From the cell containing the given text, extract its center point as [X, Y] coordinate. 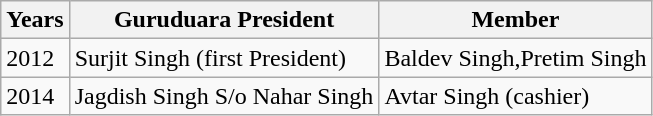
Avtar Singh (cashier) [516, 96]
Surjit Singh (first President) [224, 58]
2014 [35, 96]
2012 [35, 58]
Baldev Singh,Pretim Singh [516, 58]
Member [516, 20]
Jagdish Singh S/o Nahar Singh [224, 96]
Years [35, 20]
Guruduara President [224, 20]
